Provide the [x, y] coordinate of the cell's center where the given text is located.  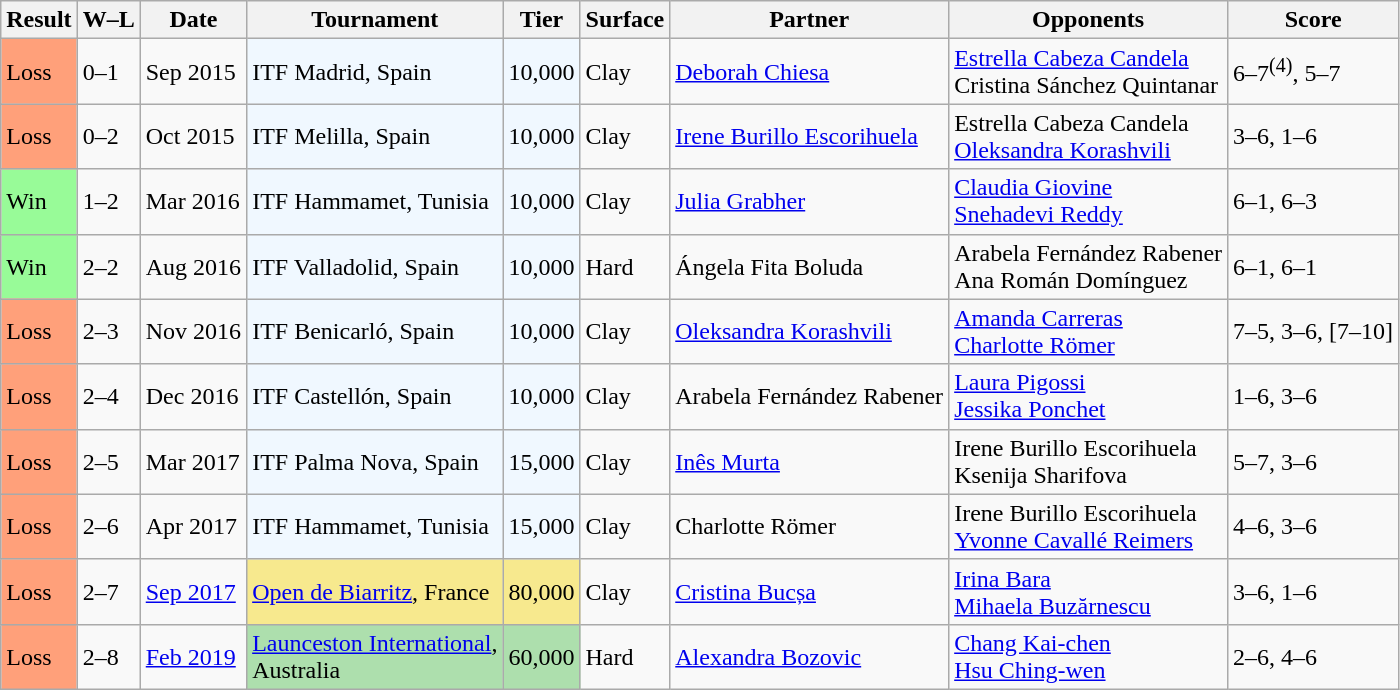
Launceston International,Australia [375, 656]
Arabela Fernández Rabener [810, 396]
Opponents [1088, 20]
ITF Melilla, Spain [375, 136]
2–6, 4–6 [1314, 656]
2–4 [108, 396]
Oct 2015 [193, 136]
60,000 [542, 656]
Open de Biarritz, France [375, 592]
1–6, 3–6 [1314, 396]
Date [193, 20]
Mar 2017 [193, 462]
Irina Bara Mihaela Buzărnescu [1088, 592]
6–1, 6–3 [1314, 202]
Laura Pigossi Jessika Ponchet [1088, 396]
Mar 2016 [193, 202]
Surface [625, 20]
2–3 [108, 332]
ITF Madrid, Spain [375, 72]
ITF Benicarló, Spain [375, 332]
Nov 2016 [193, 332]
6–1, 6–1 [1314, 266]
Tier [542, 20]
4–6, 3–6 [1314, 526]
2–6 [108, 526]
0–2 [108, 136]
Estrella Cabeza Candela Cristina Sánchez Quintanar [1088, 72]
Sep 2015 [193, 72]
1–2 [108, 202]
Estrella Cabeza Candela Oleksandra Korashvili [1088, 136]
Irene Burillo Escorihuela [810, 136]
2–2 [108, 266]
Charlotte Römer [810, 526]
Chang Kai-chen Hsu Ching-wen [1088, 656]
Arabela Fernández Rabener Ana Román Domínguez [1088, 266]
2–5 [108, 462]
Deborah Chiesa [810, 72]
Feb 2019 [193, 656]
2–8 [108, 656]
Irene Burillo Escorihuela Yvonne Cavallé Reimers [1088, 526]
Claudia Giovine Snehadevi Reddy [1088, 202]
W–L [108, 20]
ITF Valladolid, Spain [375, 266]
5–7, 3–6 [1314, 462]
Apr 2017 [193, 526]
Cristina Bucșa [810, 592]
0–1 [108, 72]
Amanda Carreras Charlotte Römer [1088, 332]
7–5, 3–6, [7–10] [1314, 332]
ITF Palma Nova, Spain [375, 462]
Ángela Fita Boluda [810, 266]
2–7 [108, 592]
Irene Burillo Escorihuela Ksenija Sharifova [1088, 462]
ITF Castellón, Spain [375, 396]
Julia Grabher [810, 202]
Oleksandra Korashvili [810, 332]
Sep 2017 [193, 592]
Alexandra Bozovic [810, 656]
Result [39, 20]
Score [1314, 20]
6–7(4), 5–7 [1314, 72]
Aug 2016 [193, 266]
Inês Murta [810, 462]
Partner [810, 20]
Tournament [375, 20]
Dec 2016 [193, 396]
80,000 [542, 592]
